For the text-containing cell, return its midpoint in (x, y) coordinate format. 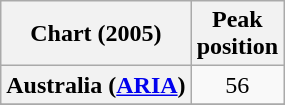
Peakposition (237, 34)
56 (237, 85)
Australia (ARIA) (96, 85)
Chart (2005) (96, 34)
